Search for the cell housing the specified text and yield its [X, Y] center coordinate. 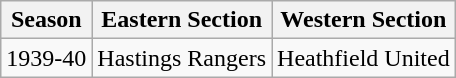
1939-40 [46, 58]
Eastern Section [182, 20]
Heathfield United [364, 58]
Season [46, 20]
Hastings Rangers [182, 58]
Western Section [364, 20]
